Pinpoint the cell where the given text exists, returning its (X, Y) midpoint coordinate. 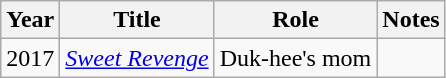
Year (30, 20)
2017 (30, 58)
Sweet Revenge (137, 58)
Role (296, 20)
Duk-hee's mom (296, 58)
Notes (411, 20)
Title (137, 20)
